Determine the (X, Y) coordinate at the center of the cell enclosing the given text.  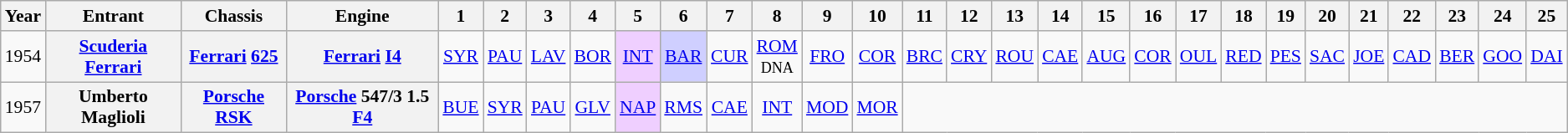
3 (549, 16)
LAV (549, 57)
RMS (683, 107)
6 (683, 16)
16 (1152, 16)
25 (1547, 16)
BER (1457, 57)
DAI (1547, 57)
Ferrari I4 (362, 57)
22 (1412, 16)
12 (968, 16)
OUL (1198, 57)
7 (729, 16)
1954 (23, 57)
CRY (968, 57)
NAP (637, 107)
GOO (1502, 57)
JOE (1368, 57)
18 (1243, 16)
4 (592, 16)
15 (1106, 16)
19 (1286, 16)
2 (505, 16)
Ferrari 625 (234, 57)
13 (1014, 16)
CUR (729, 57)
11 (925, 16)
MOR (876, 107)
ROMDNA (778, 57)
Engine (362, 16)
GLV (592, 107)
10 (876, 16)
Entrant (114, 16)
Porsche 547/3 1.5 F4 (362, 107)
Scuderia Ferrari (114, 57)
BOR (592, 57)
1957 (23, 107)
20 (1327, 16)
24 (1502, 16)
RED (1243, 57)
9 (828, 16)
Year (23, 16)
21 (1368, 16)
BRC (925, 57)
PES (1286, 57)
Umberto Maglioli (114, 107)
BAR (683, 57)
Porsche RSK (234, 107)
BUE (460, 107)
SAC (1327, 57)
FRO (828, 57)
8 (778, 16)
CAD (1412, 57)
Chassis (234, 16)
23 (1457, 16)
5 (637, 16)
14 (1060, 16)
AUG (1106, 57)
17 (1198, 16)
ROU (1014, 57)
1 (460, 16)
MOD (828, 107)
